Locate the cell with the specified text and output its [X, Y] center coordinate. 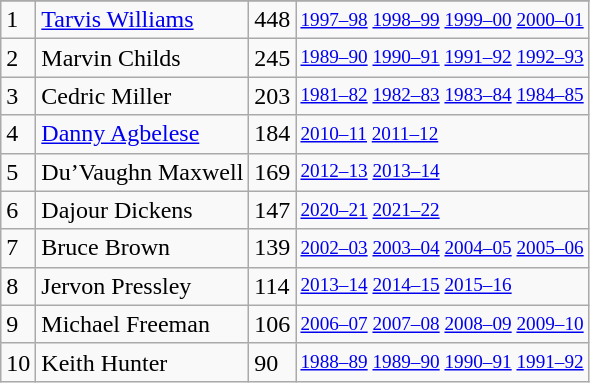
2002–03 2003–04 2004–05 2005–06 [442, 248]
1988–89 1989–90 1990–91 1991–92 [442, 362]
90 [272, 362]
2012–13 2013–14 [442, 172]
Jervon Pressley [142, 286]
6 [18, 210]
Bruce Brown [142, 248]
1 [18, 20]
245 [272, 58]
1989–90 1990–91 1991–92 1992–93 [442, 58]
Danny Agbelese [142, 134]
139 [272, 248]
1997–98 1998–99 1999–00 2000–01 [442, 20]
147 [272, 210]
Keith Hunter [142, 362]
7 [18, 248]
9 [18, 324]
3 [18, 96]
Dajour Dickens [142, 210]
2 [18, 58]
448 [272, 20]
8 [18, 286]
203 [272, 96]
2010–11 2011–12 [442, 134]
169 [272, 172]
Tarvis Williams [142, 20]
2020–21 2021–22 [442, 210]
1981–82 1982–83 1983–84 1984–85 [442, 96]
Michael Freeman [142, 324]
Du’Vaughn Maxwell [142, 172]
4 [18, 134]
10 [18, 362]
106 [272, 324]
Marvin Childs [142, 58]
Cedric Miller [142, 96]
5 [18, 172]
184 [272, 134]
114 [272, 286]
2006–07 2007–08 2008–09 2009–10 [442, 324]
2013–14 2014–15 2015–16 [442, 286]
